Identify which cell holds the provided text, then report its (X, Y) central coordinate. 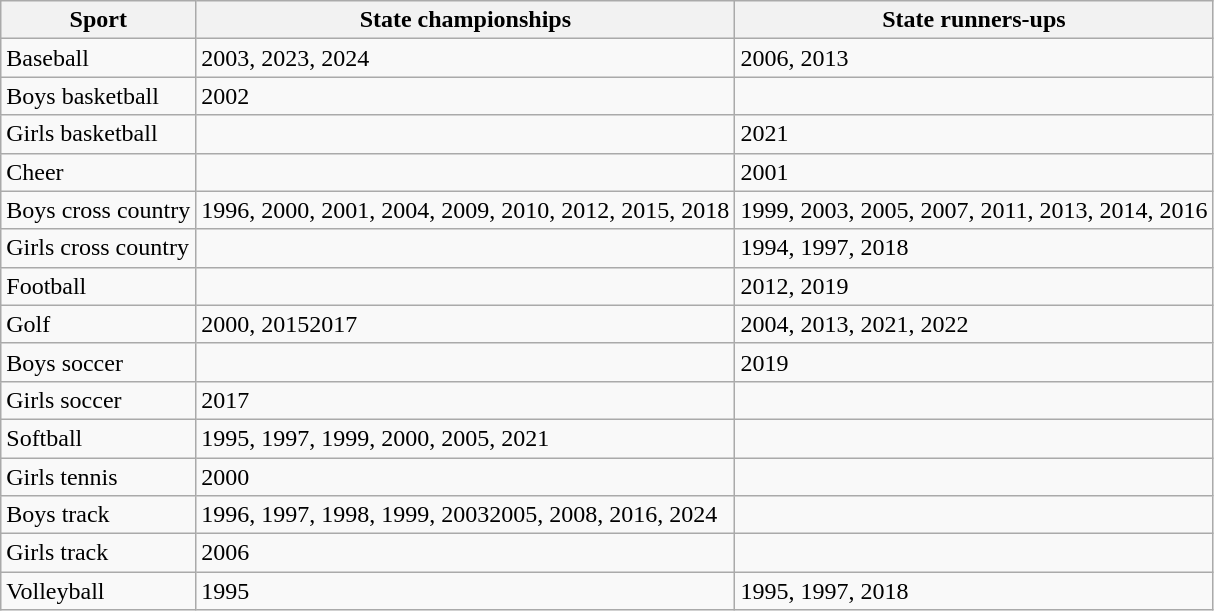
Boys basketball (98, 96)
2002 (466, 96)
Girls tennis (98, 477)
Baseball (98, 58)
Sport (98, 20)
Softball (98, 438)
2004, 2013, 2021, 2022 (974, 324)
2006 (466, 553)
Boys soccer (98, 362)
2000, 20152017 (466, 324)
State championships (466, 20)
2021 (974, 134)
Volleyball (98, 591)
2006, 2013 (974, 58)
1995, 1997, 1999, 2000, 2005, 2021 (466, 438)
Cheer (98, 172)
2000 (466, 477)
2012, 2019 (974, 286)
2003, 2023, 2024 (466, 58)
Football (98, 286)
1999, 2003, 2005, 2007, 2011, 2013, 2014, 2016 (974, 210)
Girls soccer (98, 400)
Girls track (98, 553)
2017 (466, 400)
1994, 1997, 2018 (974, 248)
2019 (974, 362)
1996, 1997, 1998, 1999, 20032005, 2008, 2016, 2024 (466, 515)
State runners-ups (974, 20)
Girls cross country (98, 248)
Boys track (98, 515)
1995, 1997, 2018 (974, 591)
Boys cross country (98, 210)
2001 (974, 172)
Girls basketball (98, 134)
1996, 2000, 2001, 2004, 2009, 2010, 2012, 2015, 2018 (466, 210)
Golf (98, 324)
1995 (466, 591)
